Search for the cell housing the specified text and yield its (X, Y) center coordinate. 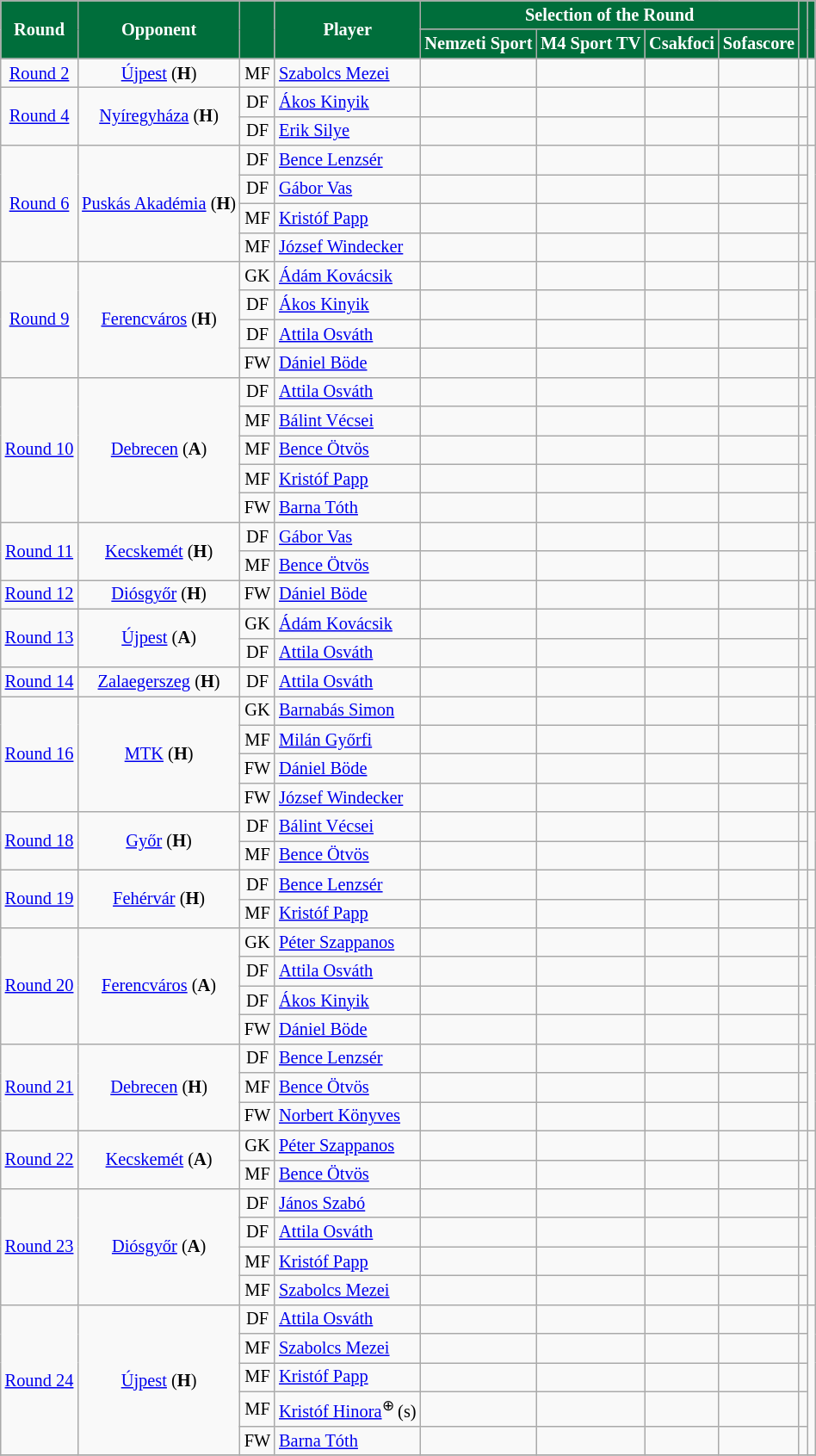
Csakfoci (682, 44)
Round 18 (40, 840)
Round 22 (40, 1159)
Nemzeti Sport (479, 44)
Round 11 (40, 551)
Puskás Akadémia (H) (158, 203)
Ferencváros (A) (158, 985)
Round 10 (40, 449)
Round 21 (40, 1087)
Selection of the Round (609, 15)
Barnabás Simon (348, 710)
Debrecen (A) (158, 449)
Player (348, 29)
MTK (H) (158, 754)
Diósgyőr (A) (158, 1247)
Nyíregyháza (H) (158, 115)
János Szabó (348, 1203)
Kecskemét (H) (158, 551)
Round 24 (40, 1379)
Erik Silye (348, 131)
Round 20 (40, 985)
Opponent (158, 29)
Round 16 (40, 754)
Sofascore (759, 44)
Round 6 (40, 203)
Kecskemét (A) (158, 1159)
Milán Győrfi (348, 740)
Round 14 (40, 681)
Round 19 (40, 899)
Zalaegerszeg (H) (158, 681)
Norbert Könyves (348, 1116)
Fehérvár (H) (158, 899)
Round (40, 29)
Round 4 (40, 115)
Round 2 (40, 73)
Round 13 (40, 637)
Ferencváros (H) (158, 319)
M4 Sport TV (590, 44)
Diósgyőr (H) (158, 594)
Round 23 (40, 1247)
Kristóf Hinora⊕ (s) (348, 1409)
Round 9 (40, 319)
Újpest (A) (158, 637)
Round 12 (40, 594)
Debrecen (H) (158, 1087)
Győr (H) (158, 840)
